Find where the given text appears and provide that cell's center as (X, Y) coordinate. 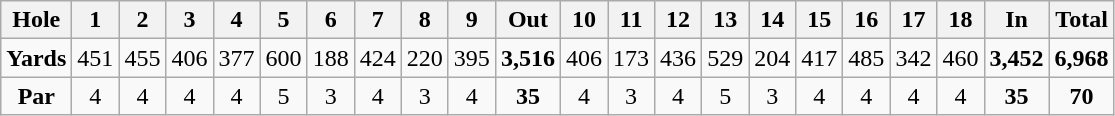
13 (726, 20)
In (1016, 20)
377 (236, 58)
6,968 (1082, 58)
204 (772, 58)
Yards (36, 58)
342 (914, 58)
460 (960, 58)
10 (584, 20)
8 (424, 20)
436 (678, 58)
17 (914, 20)
529 (726, 58)
14 (772, 20)
395 (472, 58)
Total (1082, 20)
173 (632, 58)
424 (378, 58)
3,452 (1016, 58)
9 (472, 20)
70 (1082, 96)
417 (820, 58)
600 (284, 58)
451 (96, 58)
220 (424, 58)
485 (866, 58)
2 (142, 20)
15 (820, 20)
3,516 (528, 58)
455 (142, 58)
Par (36, 96)
16 (866, 20)
18 (960, 20)
12 (678, 20)
11 (632, 20)
Out (528, 20)
Hole (36, 20)
6 (330, 20)
1 (96, 20)
7 (378, 20)
188 (330, 58)
